Scan for the cell matching the given text and deliver its (x, y) coordinate at center. 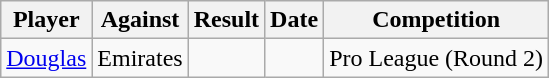
Against (140, 20)
Douglas (46, 58)
Player (46, 20)
Pro League (Round 2) (436, 58)
Date (294, 20)
Result (226, 20)
Emirates (140, 58)
Competition (436, 20)
